Find where the given text appears and provide that cell's center as [X, Y] coordinate. 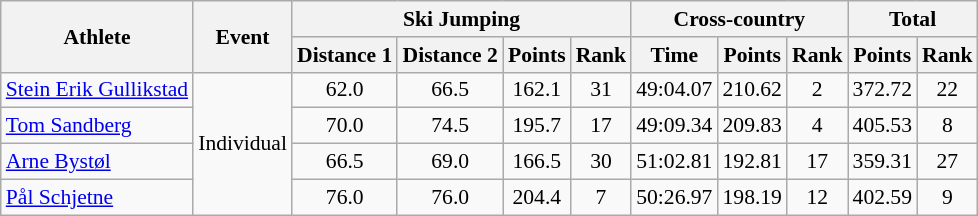
Total [913, 19]
50:26.97 [674, 197]
74.5 [450, 126]
69.0 [450, 162]
7 [602, 197]
405.53 [882, 126]
210.62 [752, 90]
Arne Bystøl [97, 162]
Time [674, 55]
Stein Erik Gullikstad [97, 90]
27 [948, 162]
402.59 [882, 197]
2 [818, 90]
Individual [242, 143]
9 [948, 197]
192.81 [752, 162]
Cross-country [739, 19]
198.19 [752, 197]
62.0 [344, 90]
209.83 [752, 126]
49:04.07 [674, 90]
30 [602, 162]
49:09.34 [674, 126]
8 [948, 126]
70.0 [344, 126]
372.72 [882, 90]
204.4 [537, 197]
Event [242, 36]
Tom Sandberg [97, 126]
166.5 [537, 162]
195.7 [537, 126]
Athlete [97, 36]
Pål Schjetne [97, 197]
4 [818, 126]
12 [818, 197]
Ski Jumping [462, 19]
Distance 1 [344, 55]
Distance 2 [450, 55]
22 [948, 90]
31 [602, 90]
51:02.81 [674, 162]
162.1 [537, 90]
359.31 [882, 162]
